Extract the [X, Y] coordinate from the center of the cell holding the provided text.  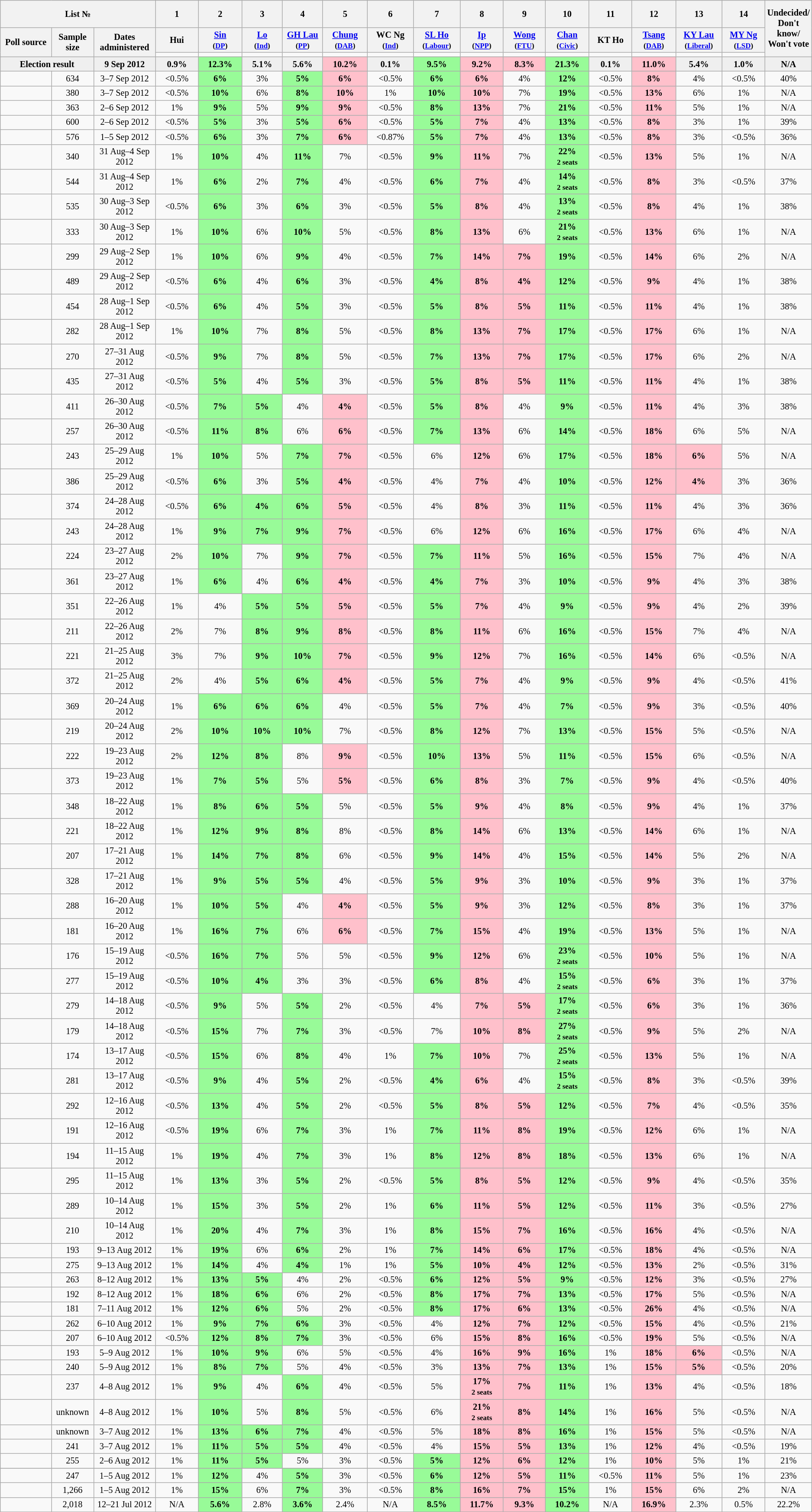
634 [72, 78]
Undecided/Don't know/Won't vote [789, 28]
Chung (DAB) [345, 40]
241 [72, 1446]
27%2 seats [567, 1031]
9.5% [437, 64]
247 [72, 1476]
8 [482, 14]
2.3% [699, 1505]
363 [72, 108]
5.4% [699, 64]
237 [72, 1387]
211 [72, 631]
Wong (FTU) [524, 40]
7 [437, 14]
270 [72, 357]
13%2 seats [567, 207]
174 [72, 1056]
176 [72, 956]
KY Lau (Liberal) [699, 40]
369 [72, 706]
299 [72, 256]
262 [72, 1324]
295 [72, 1181]
12 [654, 14]
2.4% [345, 1505]
351 [72, 606]
3 [262, 14]
<0.87% [390, 137]
41% [789, 681]
14%2 seats [567, 182]
List № [78, 14]
11.0% [654, 64]
14 [743, 14]
1 [177, 14]
281 [72, 1081]
535 [72, 207]
282 [72, 331]
348 [72, 806]
12–21 Jul 2012 [124, 1505]
WC Ng (Ind) [390, 40]
SL Ho (Labour) [437, 40]
576 [72, 137]
9.2% [482, 64]
23%2 seats [567, 956]
435 [72, 382]
2.8% [262, 1505]
2 [220, 14]
11.7% [482, 1505]
263 [72, 1280]
179 [72, 1031]
277 [72, 981]
289 [72, 1206]
5 [345, 14]
3.6% [302, 1505]
373 [72, 781]
6 [390, 14]
0.5% [743, 1505]
411 [72, 406]
222 [72, 756]
Sin (DP) [220, 40]
22.2% [789, 1505]
454 [72, 307]
25%2 seats [567, 1056]
Ip (NPP) [482, 40]
Dates administered [124, 42]
22%2 seats [567, 157]
5.1% [262, 64]
333 [72, 232]
GH Lau (PP) [302, 40]
10 [567, 14]
9.3% [524, 1505]
2,018 [72, 1505]
255 [72, 1461]
340 [72, 157]
328 [72, 881]
240 [72, 1367]
191 [72, 1131]
13 [699, 14]
9 Sep 2012 [124, 64]
1–5 Sep 2012 [124, 137]
544 [72, 182]
4 [302, 14]
210 [72, 1231]
Samplesize [72, 42]
9 [524, 14]
KT Ho [611, 40]
600 [72, 122]
194 [72, 1156]
Lo (Ind) [262, 40]
372 [72, 681]
Hui [177, 40]
279 [72, 1006]
MY Ng (LSD) [743, 40]
2–6 Aug 2012 [124, 1461]
Tsang (DAB) [654, 40]
219 [72, 731]
8.5% [437, 1505]
11 [611, 14]
Poll source [26, 42]
489 [72, 282]
31% [789, 1265]
1,266 [72, 1490]
Chan (Civic) [567, 40]
1.0% [743, 64]
26% [654, 1309]
16.9% [654, 1505]
292 [72, 1106]
288 [72, 906]
374 [72, 506]
386 [72, 481]
380 [72, 93]
0.9% [177, 64]
12.3% [220, 64]
7–11 Aug 2012 [124, 1309]
257 [72, 432]
Election result [47, 64]
224 [72, 556]
8.3% [524, 64]
21.3% [567, 64]
275 [72, 1265]
192 [72, 1294]
23% [789, 1476]
361 [72, 581]
